Determine the [X, Y] coordinate at the center of the cell enclosing the given text.  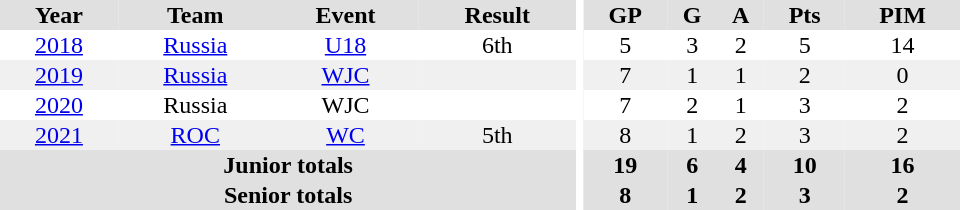
10 [804, 165]
WC [346, 135]
Result [497, 15]
5th [497, 135]
2018 [59, 45]
G [692, 15]
Junior totals [288, 165]
Pts [804, 15]
6 [692, 165]
6th [497, 45]
14 [902, 45]
2021 [59, 135]
Year [59, 15]
A [740, 15]
GP [625, 15]
16 [902, 165]
ROC [196, 135]
PIM [902, 15]
4 [740, 165]
0 [902, 75]
2019 [59, 75]
Team [196, 15]
19 [625, 165]
Event [346, 15]
Senior totals [288, 195]
U18 [346, 45]
2020 [59, 105]
